Determine the [X, Y] coordinate at the center of the cell enclosing the given text.  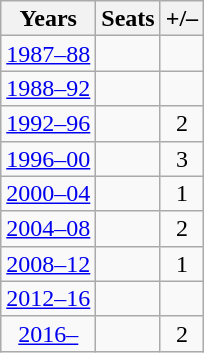
2008–12 [48, 264]
Years [48, 18]
1987–88 [48, 54]
2000–04 [48, 194]
3 [182, 158]
2016– [48, 334]
+/– [182, 18]
1992–96 [48, 124]
1988–92 [48, 88]
2012–16 [48, 298]
1996–00 [48, 158]
2004–08 [48, 228]
Seats [128, 18]
